From the cell containing the given text, extract its center point as (x, y) coordinate. 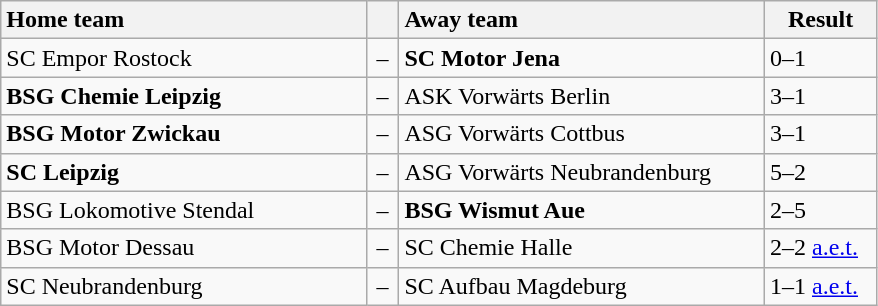
SC Motor Jena (582, 58)
5–2 (820, 172)
Home team (184, 20)
2–5 (820, 210)
SC Chemie Halle (582, 248)
BSG Motor Zwickau (184, 134)
ASK Vorwärts Berlin (582, 96)
BSG Motor Dessau (184, 248)
BSG Chemie Leipzig (184, 96)
ASG Vorwärts Cottbus (582, 134)
SC Aufbau Magdeburg (582, 286)
Result (820, 20)
2–2 a.e.t. (820, 248)
BSG Lokomotive Stendal (184, 210)
BSG Wismut Aue (582, 210)
SC Neubrandenburg (184, 286)
1–1 a.e.t. (820, 286)
Away team (582, 20)
ASG Vorwärts Neubrandenburg (582, 172)
SC Empor Rostock (184, 58)
SC Leipzig (184, 172)
0–1 (820, 58)
